Capture the cell that displays the provided text and extract its [X, Y] central coordinate. 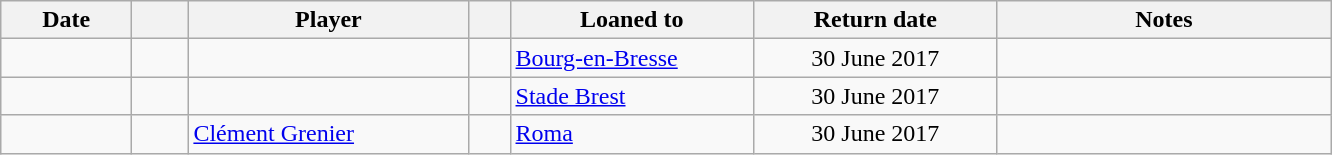
Notes [1164, 20]
Stade Brest [632, 96]
Clément Grenier [328, 134]
Date [66, 20]
Loaned to [632, 20]
Roma [632, 134]
Player [328, 20]
Bourg-en-Bresse [632, 58]
Return date [876, 20]
